Extract the (X, Y) coordinate from the center of the cell holding the provided text.  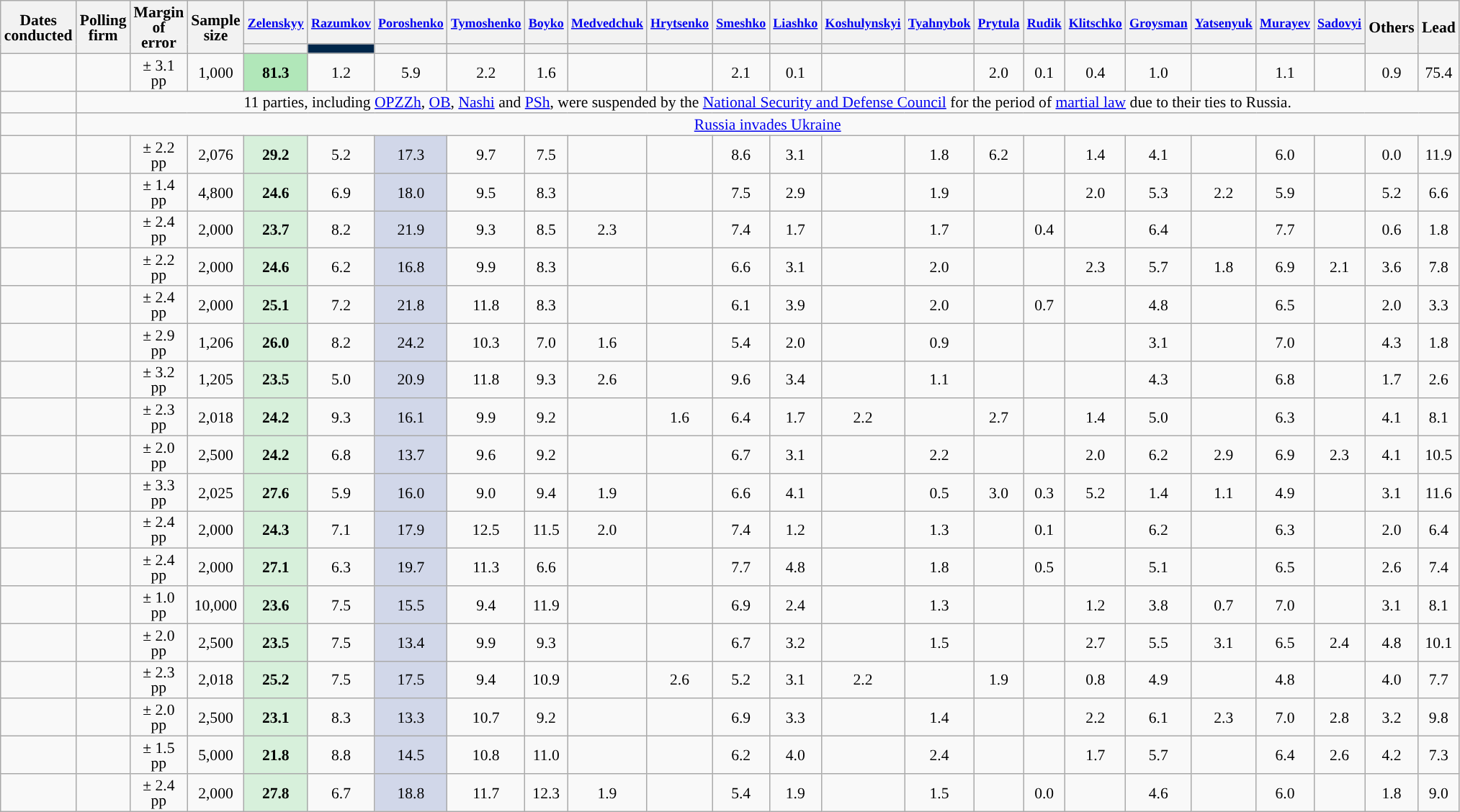
1.0 (1158, 72)
Medvedchuk (607, 22)
Others (1392, 27)
± 3.1 pp (159, 72)
10.9 (546, 680)
20.9 (411, 379)
10.1 (1439, 642)
17.3 (411, 155)
15.5 (411, 605)
1,000 (215, 72)
1,205 (215, 379)
24.3 (276, 530)
16.1 (411, 418)
16.0 (411, 492)
Lead (1439, 27)
14.5 (411, 755)
75.4 (1439, 72)
21.9 (411, 230)
Tymoshenko (486, 22)
Boyko (546, 22)
23.6 (276, 605)
3.8 (1158, 605)
5.1 (1158, 567)
4.6 (1158, 793)
Groysman (1158, 22)
17.5 (411, 680)
18.0 (411, 192)
29.2 (276, 155)
4.2 (1392, 755)
2.8 (1340, 718)
3.0 (998, 492)
Datesconducted (39, 27)
10.8 (486, 755)
3.4 (795, 379)
5.3 (1158, 192)
27.8 (276, 793)
Yatsenyuk (1224, 22)
9.8 (1439, 718)
Koshulynskyi (863, 22)
Zelenskyy (276, 22)
Smeshko (740, 22)
Tyahnybok (939, 22)
2,025 (215, 492)
13.4 (411, 642)
3.6 (1392, 267)
5.5 (1158, 642)
± 2.9 pp (159, 342)
25.2 (276, 680)
10.5 (1439, 455)
9.5 (486, 192)
9.7 (486, 155)
8.8 (341, 755)
81.3 (276, 72)
Murayev (1285, 22)
0.3 (1044, 492)
3.9 (795, 304)
0.8 (1096, 680)
Russia invades Ukraine (768, 125)
11.5 (546, 530)
7.3 (1439, 755)
11.7 (486, 793)
27.1 (276, 567)
10,000 (215, 605)
2,076 (215, 155)
23.7 (276, 230)
Marginof error (159, 27)
Prytula (998, 22)
23.1 (276, 718)
Samplesize (215, 27)
Razumkov (341, 22)
7.8 (1439, 267)
± 3.2 pp (159, 379)
27.6 (276, 492)
0.6 (1392, 230)
11.3 (486, 567)
19.7 (411, 567)
13.3 (411, 718)
26.0 (276, 342)
Rudik (1044, 22)
Klitschko (1096, 22)
10.7 (486, 718)
12.5 (486, 530)
25.1 (276, 304)
Poroshenko (411, 22)
8.5 (546, 230)
7.1 (341, 530)
17.9 (411, 530)
Sadovyi (1340, 22)
± 1.4 pp (159, 192)
13.7 (411, 455)
Liashko (795, 22)
16.8 (411, 267)
7.2 (341, 304)
8.6 (740, 155)
Hrytsenko (680, 22)
10.3 (486, 342)
± 3.3 pp (159, 492)
11.6 (1439, 492)
± 1.0 pp (159, 605)
4,800 (215, 192)
± 1.5 pp (159, 755)
Polling firm (104, 27)
18.8 (411, 793)
11.0 (546, 755)
1,206 (215, 342)
5,000 (215, 755)
12.3 (546, 793)
